For the text-containing cell, return its midpoint in [x, y] coordinate format. 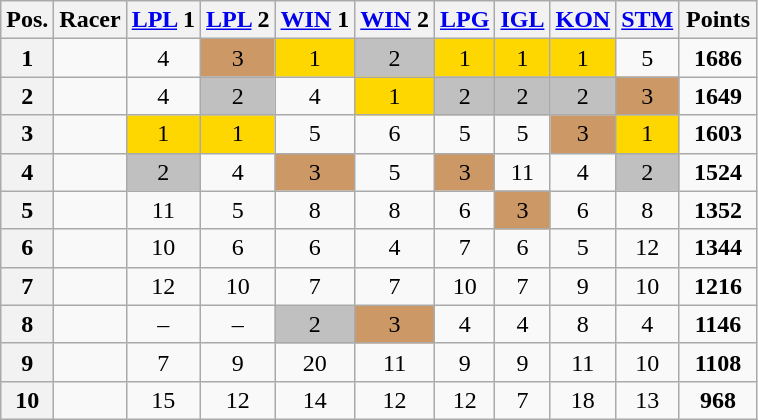
1216 [718, 286]
15 [163, 400]
968 [718, 400]
IGL [522, 20]
1344 [718, 248]
WIN 1 [315, 20]
LPL 2 [238, 20]
Points [718, 20]
LPG [464, 20]
14 [315, 400]
STM [648, 20]
Racer [90, 20]
KON [583, 20]
1686 [718, 58]
13 [648, 400]
LPL 1 [163, 20]
1352 [718, 210]
1649 [718, 96]
1603 [718, 134]
WIN 2 [395, 20]
18 [583, 400]
1108 [718, 362]
1524 [718, 172]
Pos. [28, 20]
20 [315, 362]
1146 [718, 324]
